Locate the cell with the specified text and output its (X, Y) center coordinate. 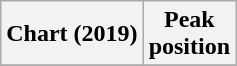
Chart (2019) (72, 34)
Peakposition (189, 34)
